Return the (X, Y) coordinate for the center point of the cell that contains the specified text.  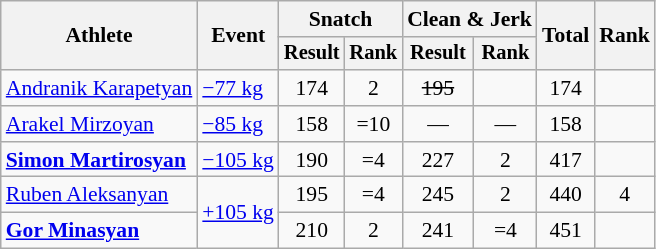
Clean & Jerk (470, 19)
417 (566, 160)
−105 kg (238, 160)
−77 kg (238, 88)
Snatch (340, 19)
Simon Martirosyan (100, 160)
210 (312, 231)
190 (312, 160)
−85 kg (238, 124)
245 (438, 195)
+105 kg (238, 212)
4 (624, 195)
Event (238, 36)
Andranik Karapetyan (100, 88)
227 (438, 160)
Arakel Mirzoyan (100, 124)
451 (566, 231)
Ruben Aleksanyan (100, 195)
241 (438, 231)
Gor Minasyan (100, 231)
=10 (374, 124)
Total (566, 36)
Athlete (100, 36)
440 (566, 195)
